Search for the cell housing the specified text and yield its (X, Y) center coordinate. 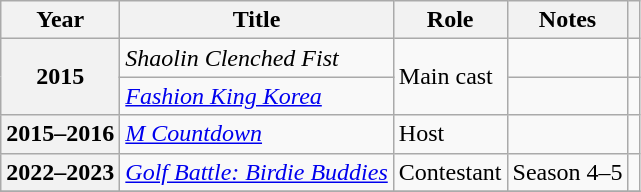
Title (256, 20)
Main cast (450, 77)
Contestant (450, 172)
2015–2016 (60, 134)
Year (60, 20)
Notes (568, 20)
Season 4–5 (568, 172)
Golf Battle: Birdie Buddies (256, 172)
M Countdown (256, 134)
2022–2023 (60, 172)
Shaolin Clenched Fist (256, 58)
Fashion King Korea (256, 96)
Host (450, 134)
Role (450, 20)
2015 (60, 77)
